Capture the cell that displays the provided text and extract its (x, y) central coordinate. 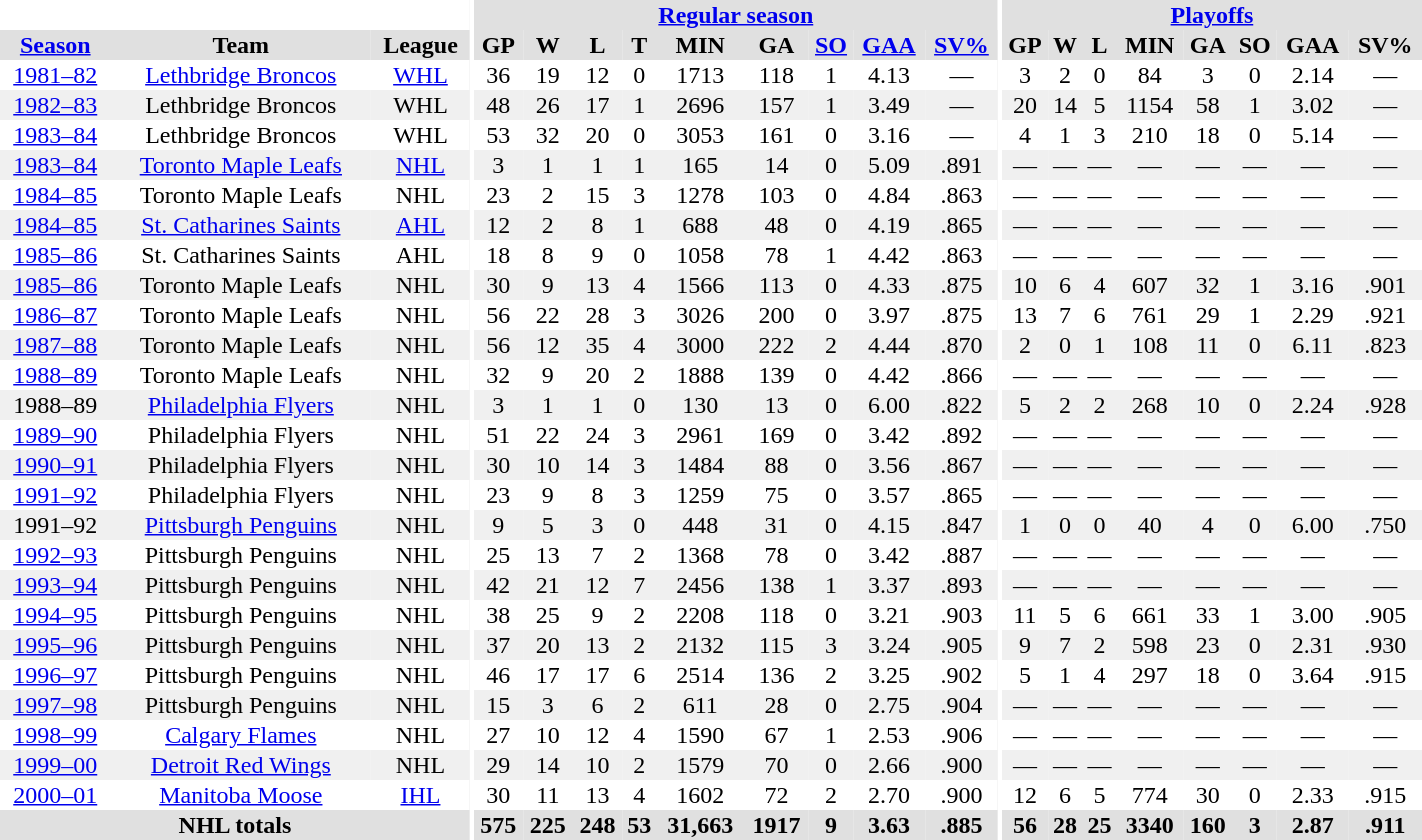
3.56 (889, 465)
157 (776, 105)
1278 (700, 195)
774 (1150, 795)
1579 (700, 765)
3.02 (1313, 105)
200 (776, 315)
37 (499, 645)
5.14 (1313, 135)
2696 (700, 105)
IHL (420, 795)
40 (1150, 525)
Team (240, 45)
169 (776, 435)
Manitoba Moose (240, 795)
2.53 (889, 735)
2.24 (1313, 405)
297 (1150, 675)
2132 (700, 645)
Detroit Red Wings (240, 765)
3053 (700, 135)
27 (499, 735)
88 (776, 465)
611 (700, 705)
36 (499, 75)
139 (776, 375)
.891 (962, 165)
26 (548, 105)
1992–93 (55, 555)
2.70 (889, 795)
3026 (700, 315)
3.37 (889, 585)
161 (776, 135)
4.84 (889, 195)
1917 (776, 825)
4.19 (889, 225)
3.24 (889, 645)
3340 (1150, 825)
.847 (962, 525)
1713 (700, 75)
4.44 (889, 345)
222 (776, 345)
.903 (962, 615)
1987–88 (55, 345)
League (420, 45)
1484 (700, 465)
2.33 (1313, 795)
.866 (962, 375)
136 (776, 675)
268 (1150, 405)
.906 (962, 735)
2961 (700, 435)
2.87 (1313, 825)
2.29 (1313, 315)
31 (776, 525)
.930 (1386, 645)
58 (1208, 105)
.887 (962, 555)
5.09 (889, 165)
248 (598, 825)
3.64 (1313, 675)
1990–91 (55, 465)
1981–82 (55, 75)
67 (776, 735)
448 (700, 525)
113 (776, 285)
Season (55, 45)
3.21 (889, 615)
4.13 (889, 75)
31,663 (700, 825)
103 (776, 195)
1989–90 (55, 435)
661 (1150, 615)
1996–97 (55, 675)
2.66 (889, 765)
3.49 (889, 105)
T (639, 45)
.893 (962, 585)
70 (776, 765)
6.11 (1313, 345)
3.97 (889, 315)
1566 (700, 285)
.902 (962, 675)
3.00 (1313, 615)
1590 (700, 735)
.921 (1386, 315)
3.25 (889, 675)
.870 (962, 345)
1995–96 (55, 645)
1259 (700, 495)
3.57 (889, 495)
1998–99 (55, 735)
24 (598, 435)
NHL totals (235, 825)
.822 (962, 405)
4.15 (889, 525)
75 (776, 495)
2514 (700, 675)
2.14 (1313, 75)
138 (776, 585)
1986–87 (55, 315)
2000–01 (55, 795)
1997–98 (55, 705)
19 (548, 75)
.885 (962, 825)
1154 (1150, 105)
.823 (1386, 345)
3000 (700, 345)
4.33 (889, 285)
Playoffs (1212, 15)
84 (1150, 75)
1368 (700, 555)
108 (1150, 345)
Regular season (736, 15)
1993–94 (55, 585)
.750 (1386, 525)
2.75 (889, 705)
.904 (962, 705)
38 (499, 615)
3.63 (889, 825)
761 (1150, 315)
.892 (962, 435)
598 (1150, 645)
1994–95 (55, 615)
35 (598, 345)
.867 (962, 465)
.911 (1386, 825)
115 (776, 645)
210 (1150, 135)
2208 (700, 615)
575 (499, 825)
46 (499, 675)
21 (548, 585)
Calgary Flames (240, 735)
1058 (700, 255)
130 (700, 405)
225 (548, 825)
1602 (700, 795)
1888 (700, 375)
72 (776, 795)
42 (499, 585)
.901 (1386, 285)
2456 (700, 585)
1999–00 (55, 765)
.928 (1386, 405)
2.31 (1313, 645)
607 (1150, 285)
688 (700, 225)
1982–83 (55, 105)
51 (499, 435)
165 (700, 165)
33 (1208, 615)
160 (1208, 825)
